Find where the given text appears and provide that cell's center as (x, y) coordinate. 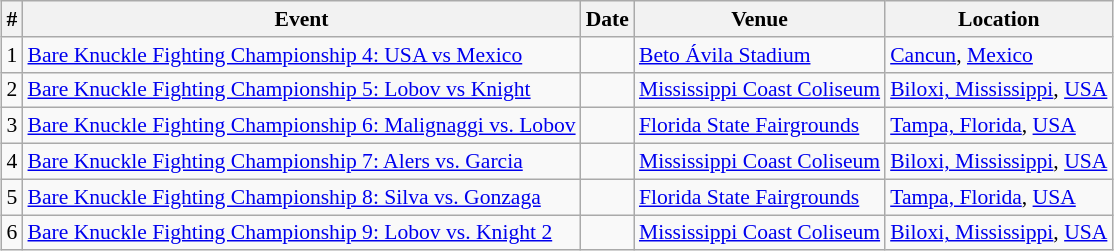
Bare Knuckle Fighting Championship 7: Alers vs. Garcia (301, 162)
# (12, 19)
Bare Knuckle Fighting Championship 8: Silva vs. Gonzaga (301, 197)
1 (12, 55)
Location (998, 19)
4 (12, 162)
3 (12, 126)
Date (608, 19)
Bare Knuckle Fighting Championship 6: Malignaggi vs. Lobov (301, 126)
2 (12, 90)
Beto Ávila Stadium (760, 55)
Bare Knuckle Fighting Championship 4: USA vs Mexico (301, 55)
Bare Knuckle Fighting Championship 5: Lobov vs Knight (301, 90)
5 (12, 197)
Venue (760, 19)
Event (301, 19)
Cancun, Mexico (998, 55)
6 (12, 233)
Bare Knuckle Fighting Championship 9: Lobov vs. Knight 2 (301, 233)
